Locate the cell with the specified text and output its [X, Y] center coordinate. 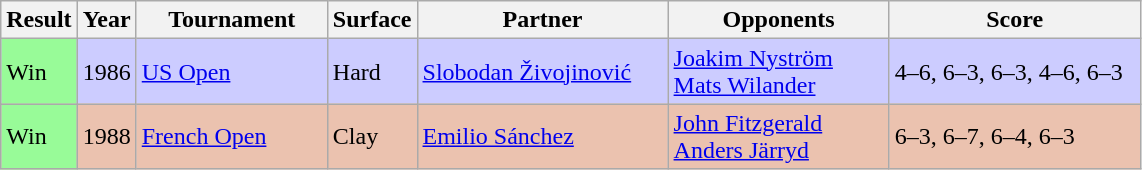
John Fitzgerald Anders Järryd [778, 136]
French Open [232, 136]
1986 [106, 72]
US Open [232, 72]
Partner [542, 20]
Joakim Nyström Mats Wilander [778, 72]
Emilio Sánchez [542, 136]
4–6, 6–3, 6–3, 4–6, 6–3 [1014, 72]
Tournament [232, 20]
Hard [372, 72]
Clay [372, 136]
Year [106, 20]
Opponents [778, 20]
Surface [372, 20]
6–3, 6–7, 6–4, 6–3 [1014, 136]
Score [1014, 20]
Slobodan Živojinović [542, 72]
Result [39, 20]
1988 [106, 136]
